Pinpoint the cell where the given text exists, returning its [X, Y] midpoint coordinate. 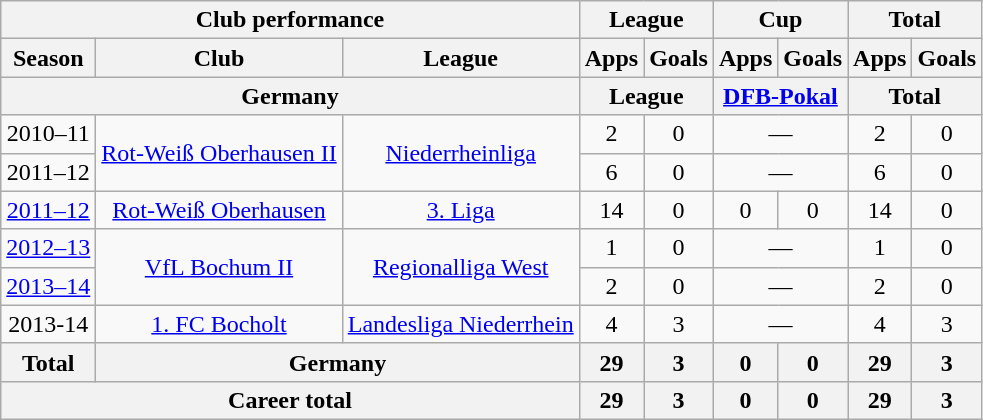
2012–13 [48, 248]
Career total [290, 400]
Cup [780, 20]
Niederrheinliga [460, 153]
Season [48, 58]
1. FC Bocholt [219, 324]
Club [219, 58]
Regionalliga West [460, 267]
3. Liga [460, 210]
2013-14 [48, 324]
VfL Bochum II [219, 267]
Landesliga Niederrhein [460, 324]
Club performance [290, 20]
Rot-Weiß Oberhausen [219, 210]
Rot-Weiß Oberhausen II [219, 153]
DFB-Pokal [780, 96]
2013–14 [48, 286]
2010–11 [48, 134]
